Provide the (x, y) coordinate of the cell's center where the given text is located.  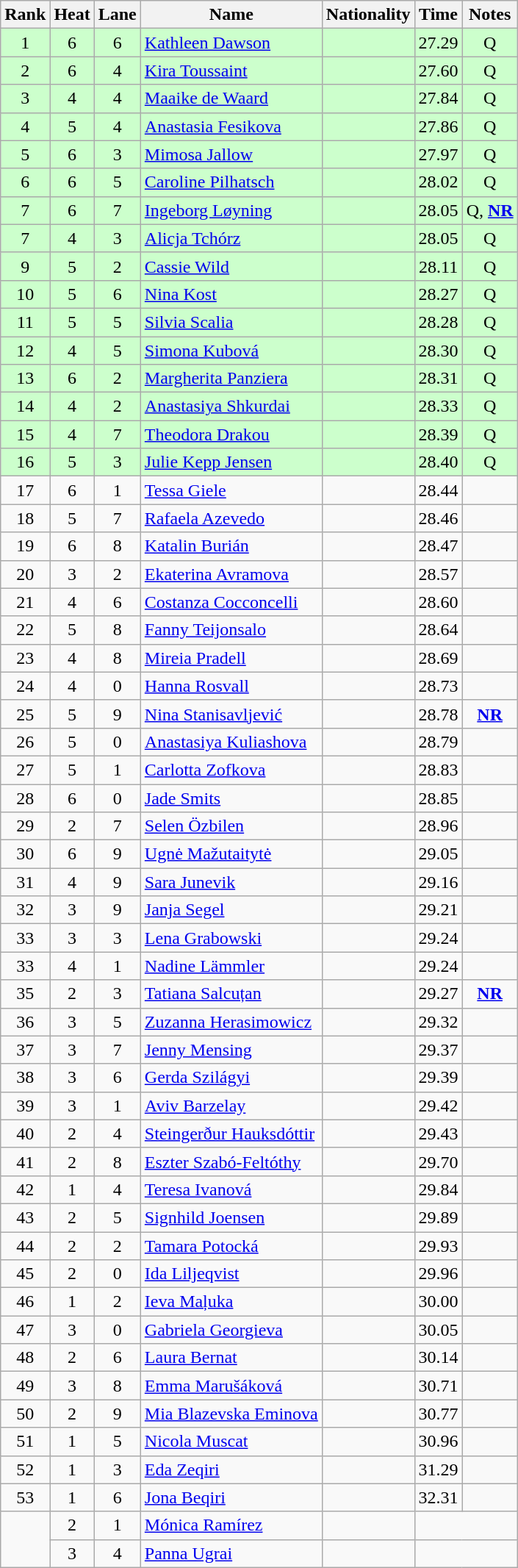
Ingeborg Løyning (231, 210)
42 (25, 1189)
Mireia Pradell (231, 658)
Janja Segel (231, 910)
49 (25, 1386)
31.29 (438, 1469)
15 (25, 434)
Silvia Scalia (231, 322)
Sara Junevik (231, 882)
28.69 (438, 658)
38 (25, 1078)
52 (25, 1469)
21 (25, 602)
28.78 (438, 714)
Jade Smits (231, 798)
28.64 (438, 630)
29.43 (438, 1134)
39 (25, 1106)
28.33 (438, 407)
30.96 (438, 1442)
Carlotta Zofkova (231, 770)
30.05 (438, 1330)
Anastasiya Kuliashova (231, 742)
Mónica Ramírez (231, 1525)
Theodora Drakou (231, 434)
Steingerður Hauksdóttir (231, 1134)
32.31 (438, 1497)
Panna Ugrai (231, 1553)
29.70 (438, 1161)
12 (25, 351)
26 (25, 742)
Ugnė Mažutaitytė (231, 854)
Margherita Panziera (231, 379)
40 (25, 1134)
27.97 (438, 154)
28.44 (438, 490)
19 (25, 546)
Gerda Szilágyi (231, 1078)
13 (25, 379)
Kathleen Dawson (231, 43)
30.00 (438, 1302)
Notes (489, 15)
14 (25, 407)
29.89 (438, 1217)
Nina Stanisavljević (231, 714)
37 (25, 1050)
Lane (118, 15)
Kira Toussaint (231, 71)
Eda Zeqiri (231, 1469)
28.96 (438, 826)
28 (25, 798)
28.57 (438, 574)
Maaike de Waard (231, 99)
29.39 (438, 1078)
Alicja Tchórz (231, 238)
50 (25, 1414)
Jona Beqiri (231, 1497)
29.96 (438, 1274)
Q, NR (489, 210)
29.93 (438, 1246)
36 (25, 1022)
Cassie Wild (231, 266)
29.37 (438, 1050)
Anastasia Fesikova (231, 126)
Laura Bernat (231, 1358)
Nadine Lämmler (231, 966)
Rank (25, 15)
53 (25, 1497)
48 (25, 1358)
25 (25, 714)
Heat (72, 15)
28.40 (438, 462)
Hanna Rosvall (231, 686)
24 (25, 686)
17 (25, 490)
29.21 (438, 910)
Mimosa Jallow (231, 154)
Anastasiya Shkurdai (231, 407)
22 (25, 630)
28.39 (438, 434)
30.77 (438, 1414)
Gabriela Georgieva (231, 1330)
Ieva Maļuka (231, 1302)
Nationality (368, 15)
29 (25, 826)
Aviv Barzelay (231, 1106)
Caroline Pilhatsch (231, 182)
29.05 (438, 854)
Nina Kost (231, 294)
Ida Liljeqvist (231, 1274)
29.32 (438, 1022)
27.84 (438, 99)
Nicola Muscat (231, 1442)
45 (25, 1274)
32 (25, 910)
41 (25, 1161)
20 (25, 574)
10 (25, 294)
28.73 (438, 686)
Costanza Cocconcelli (231, 602)
Rafaela Azevedo (231, 518)
28.31 (438, 379)
31 (25, 882)
28.83 (438, 770)
Selen Özbilen (231, 826)
29.84 (438, 1189)
Eszter Szabó-Feltóthy (231, 1161)
28.11 (438, 266)
Katalin Burián (231, 546)
Zuzanna Herasimowicz (231, 1022)
23 (25, 658)
Name (231, 15)
Mia Blazevska Eminova (231, 1414)
18 (25, 518)
28.28 (438, 322)
28.85 (438, 798)
Signhild Joensen (231, 1217)
29.16 (438, 882)
Lena Grabowski (231, 938)
35 (25, 994)
30 (25, 854)
Simona Kubová (231, 351)
27.29 (438, 43)
28.27 (438, 294)
28.30 (438, 351)
Teresa Ivanová (231, 1189)
29.42 (438, 1106)
11 (25, 322)
Tessa Giele (231, 490)
51 (25, 1442)
43 (25, 1217)
47 (25, 1330)
30.14 (438, 1358)
28.46 (438, 518)
46 (25, 1302)
28.02 (438, 182)
16 (25, 462)
27.60 (438, 71)
30.71 (438, 1386)
27 (25, 770)
44 (25, 1246)
27.86 (438, 126)
Fanny Teijonsalo (231, 630)
Time (438, 15)
Julie Kepp Jensen (231, 462)
Jenny Mensing (231, 1050)
Tatiana Salcuțan (231, 994)
28.47 (438, 546)
29.27 (438, 994)
Tamara Potocká (231, 1246)
Emma Marušáková (231, 1386)
Ekaterina Avramova (231, 574)
28.60 (438, 602)
28.79 (438, 742)
